Locate the cell with the specified text and output its [x, y] center coordinate. 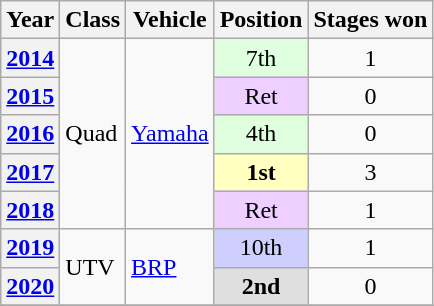
2016 [30, 134]
Stages won [370, 20]
1st [261, 172]
Yamaha [170, 134]
2017 [30, 172]
UTV [93, 267]
Year [30, 20]
Vehicle [170, 20]
3 [370, 172]
Class [93, 20]
10th [261, 248]
2nd [261, 286]
BRP [170, 267]
2019 [30, 248]
2018 [30, 210]
2014 [30, 58]
Position [261, 20]
7th [261, 58]
2015 [30, 96]
2020 [30, 286]
Quad [93, 134]
4th [261, 134]
